Return the (X, Y) coordinate for the center point of the cell that contains the specified text.  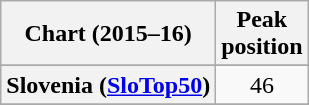
Slovenia (SloTop50) (108, 85)
46 (262, 85)
Chart (2015–16) (108, 34)
Peakposition (262, 34)
